Identify which cell holds the provided text, then report its (X, Y) central coordinate. 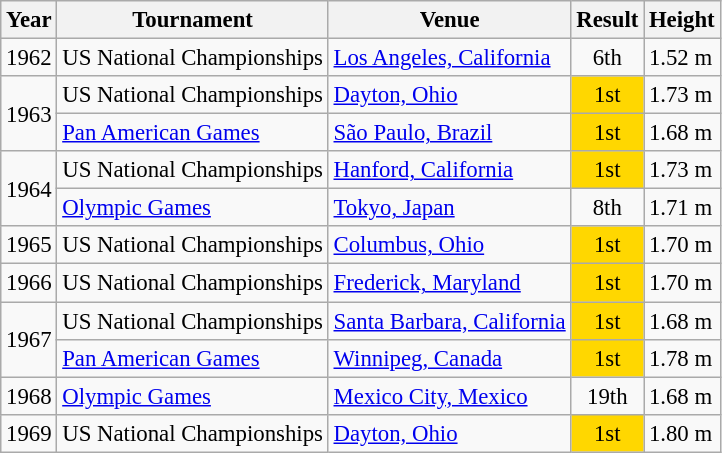
Los Angeles, California (450, 58)
1.71 m (682, 208)
Height (682, 20)
Tournament (192, 20)
1966 (29, 283)
Winnipeg, Canada (450, 358)
6th (608, 58)
Frederick, Maryland (450, 283)
1.80 m (682, 433)
1964 (29, 188)
1962 (29, 58)
Venue (450, 20)
Mexico City, Mexico (450, 396)
Santa Barbara, California (450, 321)
Year (29, 20)
Result (608, 20)
1.78 m (682, 358)
1969 (29, 433)
1965 (29, 245)
São Paulo, Brazil (450, 133)
1967 (29, 340)
1963 (29, 114)
Columbus, Ohio (450, 245)
1968 (29, 396)
1.52 m (682, 58)
8th (608, 208)
Tokyo, Japan (450, 208)
19th (608, 396)
Hanford, California (450, 170)
